Capture the cell that displays the provided text and extract its [x, y] central coordinate. 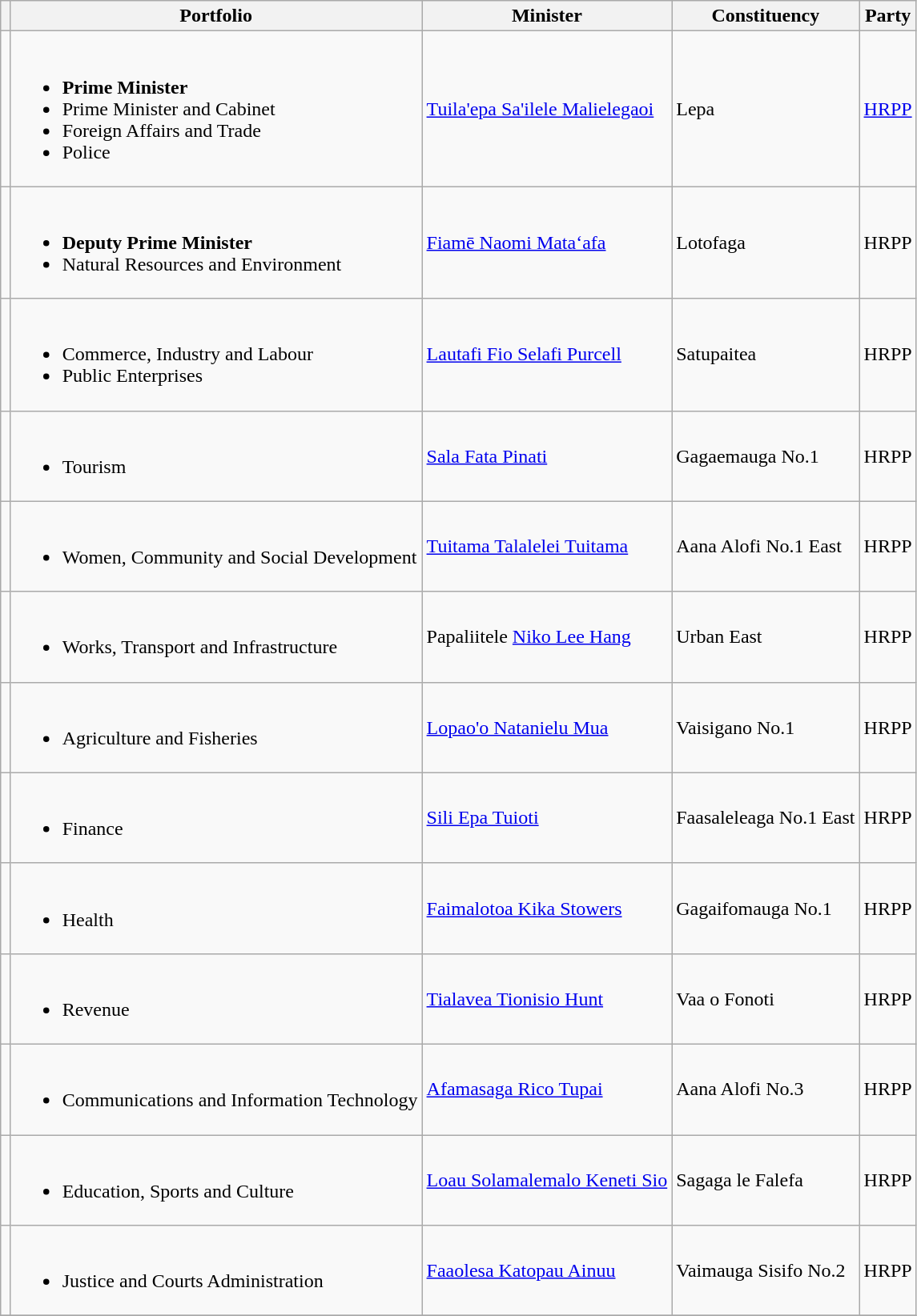
Women, Community and Social Development [216, 546]
Fiamē Naomi Mata‘afa [547, 243]
Afamasaga Rico Tupai [547, 1089]
Satupaitea [766, 355]
Tuitama Talalelei Tuitama [547, 546]
Lopao'o Natanielu Mua [547, 727]
Faaolesa Katopau Ainuu [547, 1271]
Sagaga le Falefa [766, 1180]
Tialavea Tionisio Hunt [547, 999]
Gagaemauga No.1 [766, 456]
Tourism [216, 456]
Education, Sports and Culture [216, 1180]
Party [887, 16]
Health [216, 908]
Papaliitele Niko Lee Hang [547, 637]
Justice and Courts Administration [216, 1271]
Works, Transport and Infrastructure [216, 637]
Communications and Information Technology [216, 1089]
Minister [547, 16]
Tuila'epa Sa'ilele Malielegaoi [547, 109]
Vaa o Fonoti [766, 999]
Deputy Prime MinisterNatural Resources and Environment [216, 243]
Lepa [766, 109]
Prime MinisterPrime Minister and CabinetForeign Affairs and TradePolice [216, 109]
Lautafi Fio Selafi Purcell [547, 355]
Faimalotoa Kika Stowers [547, 908]
Loau Solamalemalo Keneti Sio [547, 1180]
Faasaleleaga No.1 East [766, 818]
Sala Fata Pinati [547, 456]
Aana Alofi No.3 [766, 1089]
Finance [216, 818]
Aana Alofi No.1 East [766, 546]
Portfolio [216, 16]
Constituency [766, 16]
Gagaifomauga No.1 [766, 908]
Vaisigano No.1 [766, 727]
Urban East [766, 637]
Vaimauga Sisifo No.2 [766, 1271]
Commerce, Industry and LabourPublic Enterprises [216, 355]
Sili Epa Tuioti [547, 818]
Revenue [216, 999]
Agriculture and Fisheries [216, 727]
Lotofaga [766, 243]
